Return (x, y) of the center of cell containing provided text 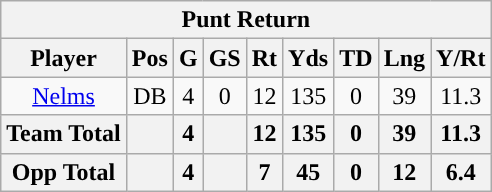
Nelms (64, 96)
TD (356, 58)
Player (64, 58)
GS (224, 58)
Rt (264, 58)
6.4 (461, 172)
G (188, 58)
Yds (308, 58)
Opp Total (64, 172)
45 (308, 172)
Lng (404, 58)
Team Total (64, 134)
7 (264, 172)
Pos (150, 58)
Y/Rt (461, 58)
DB (150, 96)
Punt Return (246, 20)
